Locate the cell with the specified text and output its [X, Y] center coordinate. 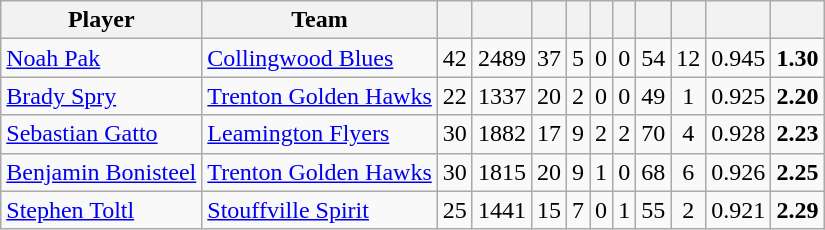
Benjamin Bonisteel [102, 172]
70 [654, 134]
37 [548, 58]
Stephen Toltl [102, 210]
1337 [502, 96]
2.23 [798, 134]
7 [578, 210]
0.925 [738, 96]
Player [102, 20]
Brady Spry [102, 96]
68 [654, 172]
0.921 [738, 210]
12 [688, 58]
49 [654, 96]
Sebastian Gatto [102, 134]
55 [654, 210]
Stouffville Spirit [320, 210]
2.29 [798, 210]
1.30 [798, 58]
54 [654, 58]
42 [454, 58]
1815 [502, 172]
0.926 [738, 172]
2489 [502, 58]
5 [578, 58]
Team [320, 20]
Noah Pak [102, 58]
Leamington Flyers [320, 134]
1882 [502, 134]
25 [454, 210]
1441 [502, 210]
0.945 [738, 58]
0.928 [738, 134]
17 [548, 134]
Collingwood Blues [320, 58]
15 [548, 210]
2.20 [798, 96]
4 [688, 134]
6 [688, 172]
2.25 [798, 172]
22 [454, 96]
